For the text-containing cell, return its midpoint in [x, y] coordinate format. 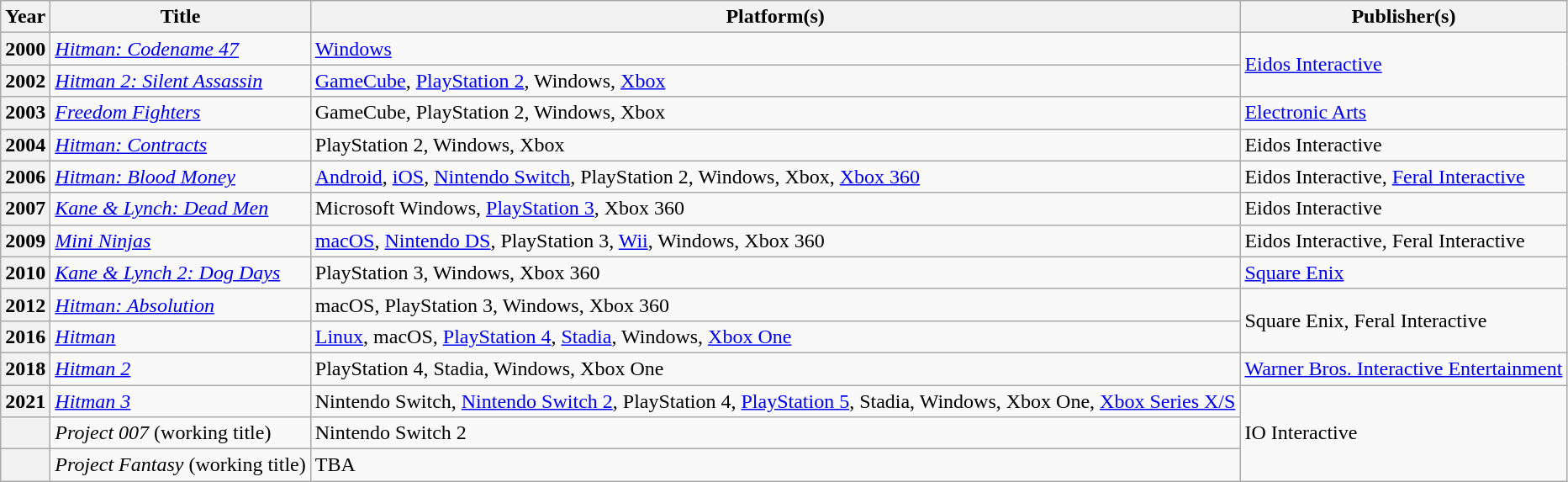
2016 [25, 336]
Kane & Lynch 2: Dog Days [180, 273]
2003 [25, 113]
2002 [25, 81]
Linux, macOS, PlayStation 4, Stadia, Windows, Xbox One [775, 336]
Hitman: Codename 47 [180, 49]
Freedom Fighters [180, 113]
Nintendo Switch, Nintendo Switch 2, PlayStation 4, PlayStation 5, Stadia, Windows, Xbox One, Xbox Series X/S [775, 401]
Project Fantasy (working title) [180, 465]
Android, iOS, Nintendo Switch, PlayStation 2, Windows, Xbox, Xbox 360 [775, 177]
Windows [775, 49]
IO Interactive [1404, 433]
Year [25, 17]
Hitman 2 [180, 368]
Mini Ninjas [180, 241]
Nintendo Switch 2 [775, 433]
Kane & Lynch: Dead Men [180, 209]
TBA [775, 465]
macOS, Nintendo DS, PlayStation 3, Wii, Windows, Xbox 360 [775, 241]
Electronic Arts [1404, 113]
Hitman 3 [180, 401]
Hitman: Contracts [180, 145]
2000 [25, 49]
2012 [25, 305]
Hitman 2: Silent Assassin [180, 81]
Platform(s) [775, 17]
Warner Bros. Interactive Entertainment [1404, 368]
PlayStation 3, Windows, Xbox 360 [775, 273]
Hitman: Blood Money [180, 177]
2009 [25, 241]
Hitman [180, 336]
Hitman: Absolution [180, 305]
PlayStation 4, Stadia, Windows, Xbox One [775, 368]
2010 [25, 273]
2018 [25, 368]
PlayStation 2, Windows, Xbox [775, 145]
macOS, PlayStation 3, Windows, Xbox 360 [775, 305]
2004 [25, 145]
Microsoft Windows, PlayStation 3, Xbox 360 [775, 209]
2007 [25, 209]
Project 007 (working title) [180, 433]
2006 [25, 177]
Square Enix [1404, 273]
2021 [25, 401]
Square Enix, Feral Interactive [1404, 320]
Title [180, 17]
Publisher(s) [1404, 17]
